Determine the [X, Y] coordinate at the center of the cell enclosing the given text.  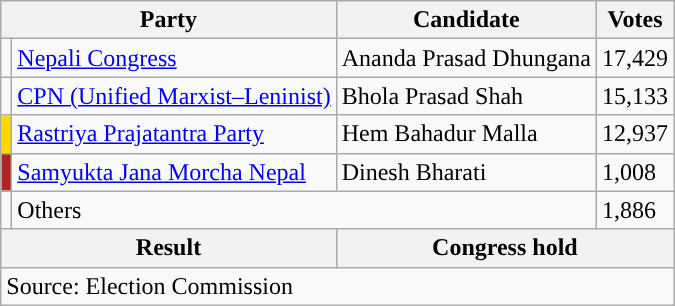
Dinesh Bharati [466, 172]
Candidate [466, 20]
Bhola Prasad Shah [466, 96]
CPN (Unified Marxist–Leninist) [174, 96]
12,937 [636, 134]
Hem Bahadur Malla [466, 134]
Samyukta Jana Morcha Nepal [174, 172]
Votes [636, 20]
15,133 [636, 96]
Party [168, 20]
Rastriya Prajatantra Party [174, 134]
Others [304, 210]
Source: Election Commission [338, 286]
1,886 [636, 210]
1,008 [636, 172]
17,429 [636, 58]
Congress hold [504, 248]
Result [168, 248]
Nepali Congress [174, 58]
Ananda Prasad Dhungana [466, 58]
